For the text-containing cell, return its midpoint in (x, y) coordinate format. 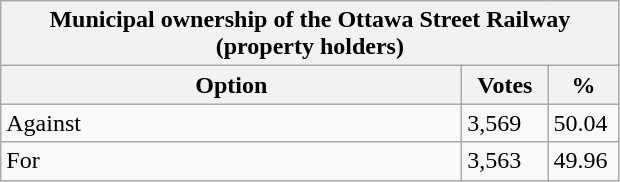
50.04 (584, 123)
Votes (505, 85)
3,563 (505, 161)
3,569 (505, 123)
Against (232, 123)
Option (232, 85)
49.96 (584, 161)
% (584, 85)
For (232, 161)
Municipal ownership of the Ottawa Street Railway (property holders) (310, 34)
